Return the [X, Y] coordinate for the center point of the cell that contains the specified text.  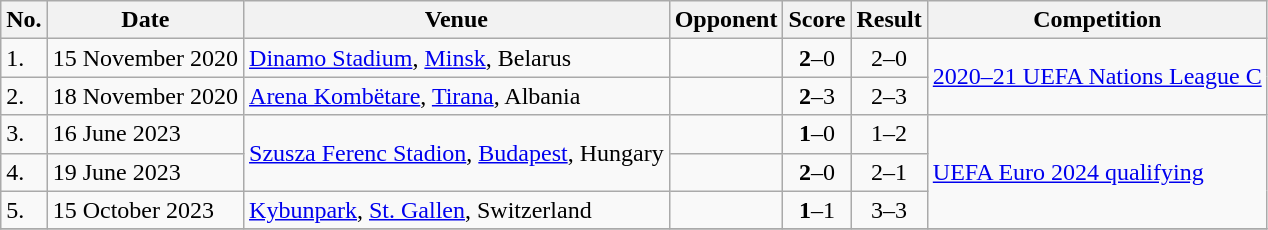
2020–21 UEFA Nations League C [1097, 77]
1–0 [817, 134]
Venue [457, 20]
Dinamo Stadium, Minsk, Belarus [457, 58]
Szusza Ferenc Stadion, Budapest, Hungary [457, 153]
Competition [1097, 20]
16 June 2023 [145, 134]
1–2 [889, 134]
Date [145, 20]
UEFA Euro 2024 qualifying [1097, 172]
Score [817, 20]
18 November 2020 [145, 96]
Result [889, 20]
3–3 [889, 210]
3. [24, 134]
2. [24, 96]
5. [24, 210]
1–1 [817, 210]
Opponent [726, 20]
No. [24, 20]
2–1 [889, 172]
15 October 2023 [145, 210]
4. [24, 172]
Arena Kombëtare, Tirana, Albania [457, 96]
1. [24, 58]
19 June 2023 [145, 172]
15 November 2020 [145, 58]
Kybunpark, St. Gallen, Switzerland [457, 210]
